Output the [x, y] coordinate of the center of the cell containing the given text.  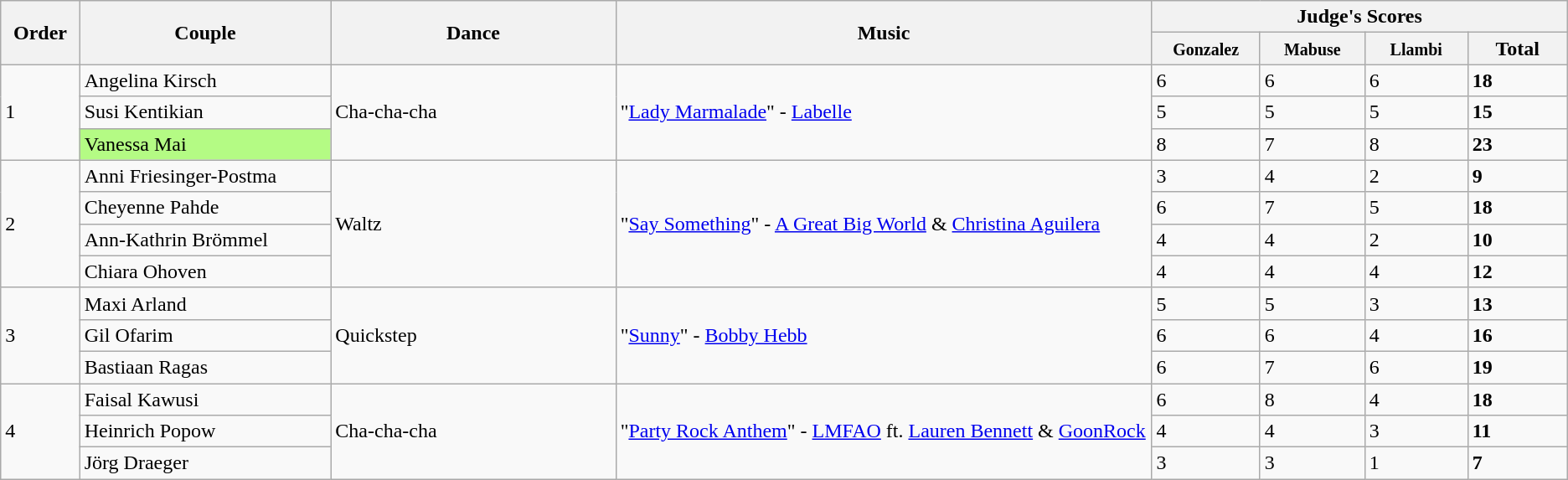
16 [1518, 335]
Heinrich Popow [205, 431]
9 [1518, 176]
Susi Kentikian [205, 112]
Faisal Kawusi [205, 400]
11 [1518, 431]
Total [1518, 49]
Chiara Ohoven [205, 271]
Waltz [473, 224]
Cheyenne Pahde [205, 208]
Judge's Scores [1359, 17]
Music [884, 33]
Order [40, 33]
Quickstep [473, 335]
12 [1518, 271]
Maxi Arland [205, 303]
19 [1518, 367]
Ann-Kathrin Brömmel [205, 240]
10 [1518, 240]
Couple [205, 33]
Angelina Kirsch [205, 80]
Gil Ofarim [205, 335]
15 [1518, 112]
"Lady Marmalade" - Labelle [884, 112]
"Say Something" - A Great Big World & Christina Aguilera [884, 224]
Dance [473, 33]
Llambi [1416, 49]
13 [1518, 303]
Jörg Draeger [205, 463]
Vanessa Mai [205, 144]
Gonzalez [1206, 49]
Anni Friesinger-Postma [205, 176]
Bastiaan Ragas [205, 367]
"Sunny" - Bobby Hebb [884, 335]
Mabuse [1312, 49]
"Party Rock Anthem" - LMFAO ft. Lauren Bennett & GoonRock [884, 431]
23 [1518, 144]
